Scan for the cell matching the given text and deliver its (x, y) coordinate at center. 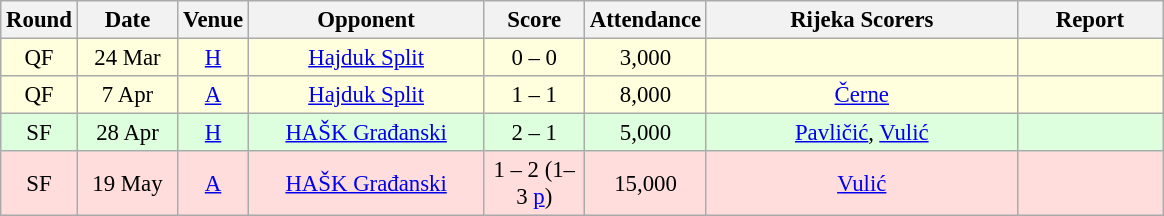
Opponent (366, 20)
Round (39, 20)
Date (128, 20)
Vulić (862, 184)
2 – 1 (534, 133)
Černe (862, 95)
Venue (214, 20)
1 – 2 (1–3 p) (534, 184)
19 May (128, 184)
0 – 0 (534, 58)
8,000 (646, 95)
Rijeka Scorers (862, 20)
7 Apr (128, 95)
28 Apr (128, 133)
3,000 (646, 58)
1 – 1 (534, 95)
24 Mar (128, 58)
Attendance (646, 20)
Report (1090, 20)
15,000 (646, 184)
5,000 (646, 133)
Score (534, 20)
Pavličić, Vulić (862, 133)
